Pinpoint the cell where the given text exists, returning its (X, Y) midpoint coordinate. 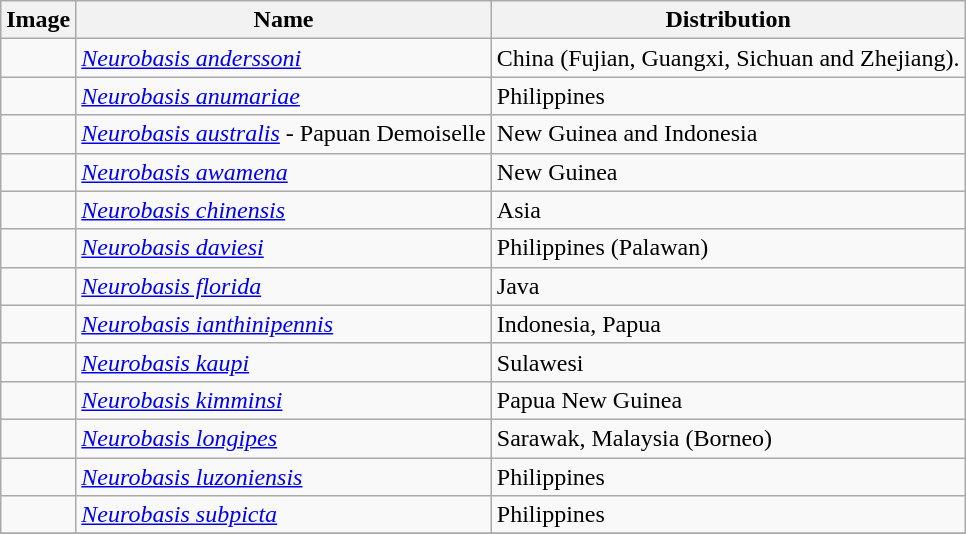
Neurobasis anderssoni (284, 58)
Asia (728, 210)
Neurobasis longipes (284, 438)
Name (284, 20)
Indonesia, Papua (728, 324)
Neurobasis florida (284, 286)
Sarawak, Malaysia (Borneo) (728, 438)
Neurobasis kaupi (284, 362)
New Guinea and Indonesia (728, 134)
Image (38, 20)
Neurobasis kimminsi (284, 400)
Philippines (Palawan) (728, 248)
Neurobasis luzoniensis (284, 477)
Distribution (728, 20)
Neurobasis ianthinipennis (284, 324)
Neurobasis awamena (284, 172)
Neurobasis daviesi (284, 248)
Papua New Guinea (728, 400)
Neurobasis chinensis (284, 210)
Sulawesi (728, 362)
China (Fujian, Guangxi, Sichuan and Zhejiang). (728, 58)
Neurobasis subpicta (284, 515)
New Guinea (728, 172)
Java (728, 286)
Neurobasis anumariae (284, 96)
Neurobasis australis - Papuan Demoiselle (284, 134)
